Search for the cell housing the specified text and yield its (X, Y) center coordinate. 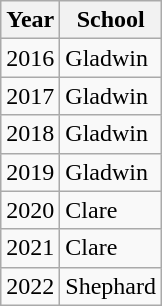
2020 (30, 210)
School (111, 20)
2021 (30, 248)
2019 (30, 172)
Shephard (111, 286)
2018 (30, 134)
2022 (30, 286)
2016 (30, 58)
Year (30, 20)
2017 (30, 96)
